Detect which cell encompasses the target text, then output its [X, Y] center coordinate. 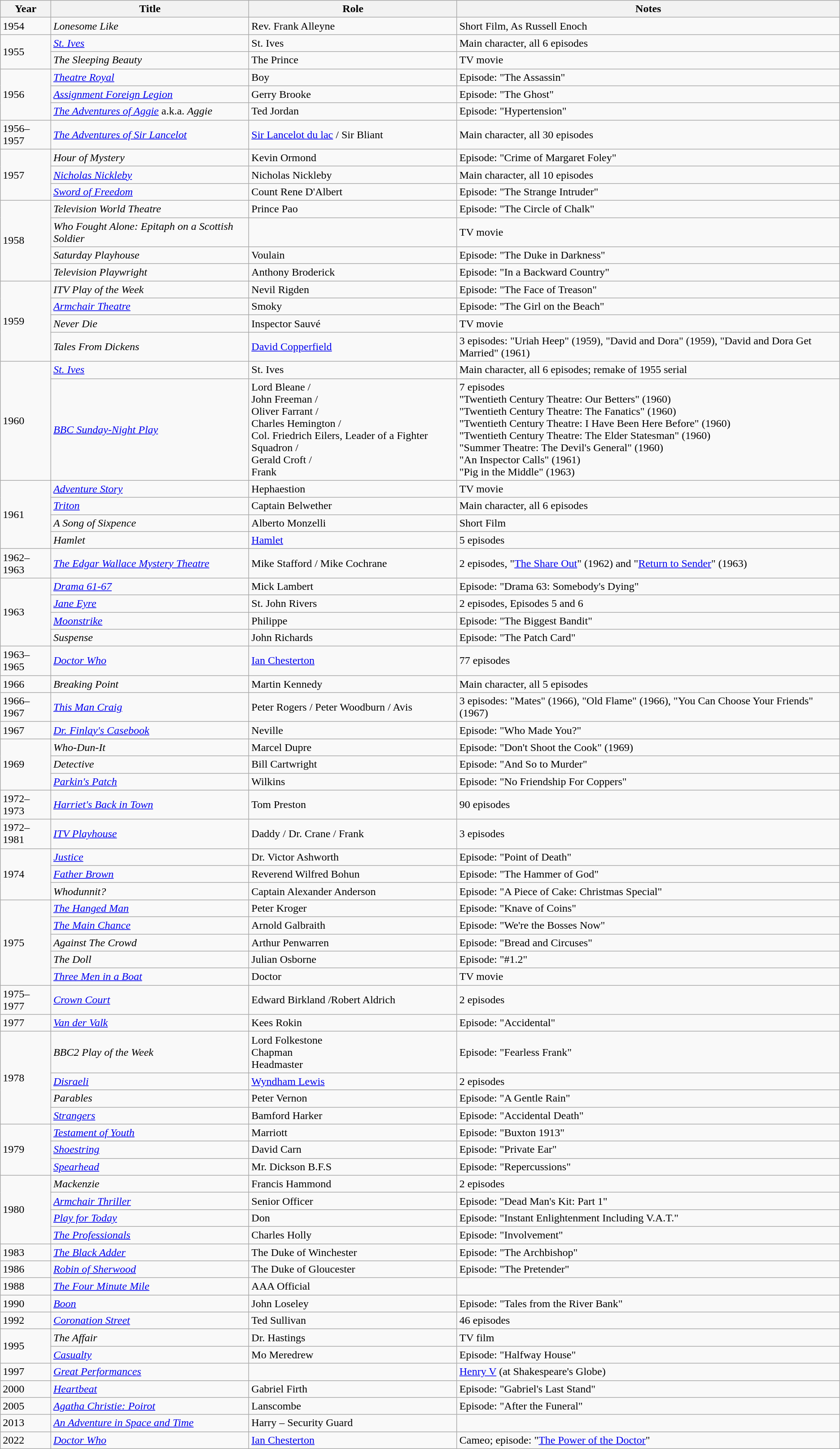
Armchair Thriller [150, 1201]
1980 [26, 1209]
Episode: "Fearless Frank" [648, 1052]
Sir Lancelot du lac / Sir Bliant [353, 135]
Mick Lambert [353, 586]
Episode: "No Friendship For Coppers" [648, 782]
Against The Crowd [150, 942]
5 episodes [648, 540]
The Adventures of Aggie a.k.a. Aggie [150, 111]
1990 [26, 1304]
Episode: "The Strange Intruder" [648, 192]
Year [26, 9]
An Adventure in Space and Time [150, 1423]
Senior Officer [353, 1201]
1979 [26, 1150]
Mo Meredrew [353, 1355]
Triton [150, 506]
Crown Court [150, 1000]
Jane Eyre [150, 603]
Episode: "The Ghost" [648, 94]
Marriott [353, 1133]
Bill Cartwright [353, 764]
Father Brown [150, 874]
Title [150, 9]
Episode: "The Circle of Chalk" [648, 209]
Episode: "Halfway House" [648, 1355]
Parkin's Patch [150, 782]
Saturday Playhouse [150, 255]
Episode: "The Face of Treason" [648, 290]
Heartbeat [150, 1389]
Adventure Story [150, 489]
Captain Belwether [353, 506]
Mr. Dickson B.F.S [353, 1167]
1957 [26, 175]
1956 [26, 94]
Episode: "Private Ear" [648, 1150]
Justice [150, 857]
The Prince [353, 60]
Hephaestion [353, 489]
Episode: "Tales from the River Bank" [648, 1304]
Mackenzie [150, 1184]
Episode: "In a Backward Country" [648, 272]
Episode: "And So to Murder" [648, 764]
Ted Sullivan [353, 1321]
Disraeli [150, 1081]
1955 [26, 52]
The Sleeping Beauty [150, 60]
1963 [26, 612]
Casualty [150, 1355]
Breaking Point [150, 684]
Episode: "Involvement" [648, 1235]
Edward Birkland /Robert Aldrich [353, 1000]
Episode: "Gabriel's Last Stand" [648, 1389]
Episode: "The Biggest Bandit" [648, 621]
Great Performances [150, 1372]
The Affair [150, 1338]
Wyndham Lewis [353, 1081]
1960 [26, 421]
Notes [648, 9]
Detective [150, 764]
1983 [26, 1252]
Daddy / Dr. Crane / Frank [353, 834]
1992 [26, 1321]
Episode: "Crime of Margaret Foley" [648, 158]
Episode: "The Assassin" [648, 77]
Peter Vernon [353, 1098]
Episode: "We're the Bosses Now" [648, 925]
Kees Rokin [353, 1023]
Van der Valk [150, 1023]
Gabriel Firth [353, 1389]
2 episodes, Episodes 5 and 6 [648, 603]
Episode: "#1.2" [648, 960]
The Duke of Gloucester [353, 1269]
Dr. Hastings [353, 1338]
Ted Jordan [353, 111]
Episode: "The Archbishop" [648, 1252]
David Carn [353, 1150]
Philippe [353, 621]
1966 [26, 684]
Episode: "Hypertension" [648, 111]
1956–1957 [26, 135]
1966–1967 [26, 707]
Captain Alexander Anderson [353, 891]
2013 [26, 1423]
Episode: "Accidental" [648, 1023]
1995 [26, 1346]
Count Rene D'Albert [353, 192]
Drama 61-67 [150, 586]
The Black Adder [150, 1252]
3 episodes: "Uriah Heep" (1959), "David and Dora" (1959), "David and Dora Get Married" (1961) [648, 347]
Main character, all 6 episodes; remake of 1955 serial [648, 370]
1975–1977 [26, 1000]
Who-Dun-It [150, 747]
Episode: "Repercussions" [648, 1167]
Episode: "Dead Man's Kit: Part 1" [648, 1201]
Never Die [150, 324]
1972–1973 [26, 804]
Moonstrike [150, 621]
Cameo; episode: "The Power of the Doctor" [648, 1440]
Suspense [150, 638]
Tom Preston [353, 804]
Theatre Royal [150, 77]
1954 [26, 26]
Three Men in a Boat [150, 977]
Whodunnit? [150, 891]
Who Fought Alone: Epitaph on a Scottish Soldier [150, 232]
1988 [26, 1287]
Television World Theatre [150, 209]
John Richards [353, 638]
Episode: "After the Funeral" [648, 1406]
Marcel Dupre [353, 747]
Episode: "The Pretender" [648, 1269]
David Copperfield [353, 347]
John Loseley [353, 1304]
Episode: "The Hammer of God" [648, 874]
Arnold Galbraith [353, 925]
1986 [26, 1269]
Don [353, 1218]
Episode: "The Patch Card" [648, 638]
Henry V (at Shakespeare's Globe) [648, 1372]
BBC Sunday-Night Play [150, 429]
Kevin Ormond [353, 158]
1967 [26, 730]
Harry – Security Guard [353, 1423]
Episode: "A Gentle Rain" [648, 1098]
1975 [26, 942]
Shoestring [150, 1150]
Television Playwright [150, 272]
Episode: "Who Made You?" [648, 730]
1972–1981 [26, 834]
1974 [26, 874]
Short Film, As Russell Enoch [648, 26]
1959 [26, 321]
Wilkins [353, 782]
Role [353, 9]
90 episodes [648, 804]
Martin Kennedy [353, 684]
2022 [26, 1440]
Episode: "Drama 63: Somebody's Dying" [648, 586]
Gerry Brooke [353, 94]
Peter Kroger [353, 908]
Assignment Foreign Legion [150, 94]
Arthur Penwarren [353, 942]
Mike Stafford / Mike Cochrane [353, 563]
Boon [150, 1304]
Parables [150, 1098]
Episode: "A Piece of Cake: Christmas Special" [648, 891]
Agatha Christie: Poirot [150, 1406]
Sword of Freedom [150, 192]
Hour of Mystery [150, 158]
Episode: "Accidental Death" [648, 1115]
The Professionals [150, 1235]
2 episodes, "The Share Out" (1962) and "Return to Sender" (1963) [648, 563]
1977 [26, 1023]
Doctor [353, 977]
A Song of Sixpence [150, 523]
1978 [26, 1078]
Smoky [353, 307]
Episode: "Point of Death" [648, 857]
Nevil Rigden [353, 290]
46 episodes [648, 1321]
1963–1965 [26, 661]
Peter Rogers / Peter Woodburn / Avis [353, 707]
Rev. Frank Alleyne [353, 26]
Episode: "Instant Enlightenment Including V.A.T." [648, 1218]
The Hanged Man [150, 908]
2000 [26, 1389]
Armchair Theatre [150, 307]
Francis Hammond [353, 1184]
Episode: "Knave of Coins" [648, 908]
ITV Playhouse [150, 834]
Voulain [353, 255]
Lord FolkestoneChapmanHeadmaster [353, 1052]
Neville [353, 730]
Spearhead [150, 1167]
Alberto Monzelli [353, 523]
1962–1963 [26, 563]
Testament of Youth [150, 1133]
Strangers [150, 1115]
Reverend Wilfred Bohun [353, 874]
Bamford Harker [353, 1115]
Lanscombe [353, 1406]
BBC2 Play of the Week [150, 1052]
The Doll [150, 960]
Main character, all 5 episodes [648, 684]
Lord Bleane /John Freeman /Oliver Farrant /Charles Hemington /Col. Friedrich Eilers, Leader of a Fighter Squadron /Gerald Croft /Frank [353, 429]
77 episodes [648, 661]
Episode: "Bread and Circuses" [648, 942]
Episode: "The Duke in Darkness" [648, 255]
1961 [26, 514]
This Man Craig [150, 707]
1997 [26, 1372]
The Edgar Wallace Mystery Theatre [150, 563]
Episode: "Buxton 1913" [648, 1133]
3 episodes [648, 834]
The Duke of Winchester [353, 1252]
AAA Official [353, 1287]
Episode: "The Girl on the Beach" [648, 307]
Robin of Sherwood [150, 1269]
Dr. Victor Ashworth [353, 857]
Main character, all 30 episodes [648, 135]
The Four Minute Mile [150, 1287]
Prince Pao [353, 209]
Charles Holly [353, 1235]
1958 [26, 241]
Julian Osborne [353, 960]
Harriet's Back in Town [150, 804]
3 episodes: "Mates" (1966), "Old Flame" (1966), "You Can Choose Your Friends" (1967) [648, 707]
Tales From Dickens [150, 347]
TV film [648, 1338]
Lonesome Like [150, 26]
Anthony Broderick [353, 272]
Boy [353, 77]
The Main Chance [150, 925]
St. John Rivers [353, 603]
Short Film [648, 523]
The Adventures of Sir Lancelot [150, 135]
Inspector Sauvé [353, 324]
2005 [26, 1406]
1969 [26, 764]
Episode: "Don't Shoot the Cook" (1969) [648, 747]
Dr. Finlay's Casebook [150, 730]
ITV Play of the Week [150, 290]
Play for Today [150, 1218]
Coronation Street [150, 1321]
Main character, all 10 episodes [648, 175]
